Pinpoint the cell where the given text exists, returning its (x, y) midpoint coordinate. 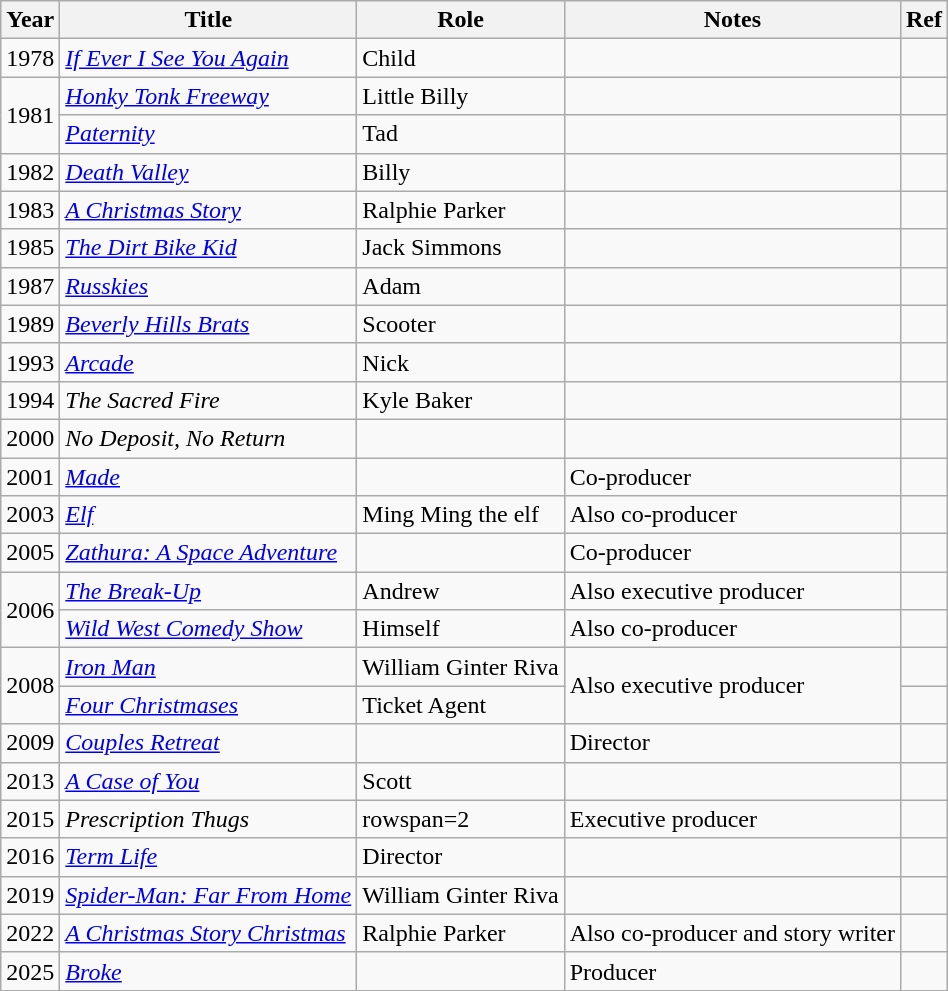
2022 (30, 933)
Notes (732, 20)
Producer (732, 971)
1982 (30, 172)
1994 (30, 400)
2009 (30, 743)
Adam (460, 286)
rowspan=2 (460, 819)
1985 (30, 248)
2015 (30, 819)
Made (208, 477)
Executive producer (732, 819)
2019 (30, 895)
2016 (30, 857)
Himself (460, 629)
Jack Simmons (460, 248)
1978 (30, 58)
Term Life (208, 857)
Elf (208, 515)
A Christmas Story Christmas (208, 933)
Tad (460, 134)
The Break-Up (208, 591)
1981 (30, 115)
If Ever I See You Again (208, 58)
The Sacred Fire (208, 400)
Andrew (460, 591)
Little Billy (460, 96)
Ticket Agent (460, 705)
2006 (30, 610)
Scooter (460, 324)
Paternity (208, 134)
1987 (30, 286)
Four Christmases (208, 705)
1983 (30, 210)
Kyle Baker (460, 400)
Zathura: A Space Adventure (208, 553)
2013 (30, 781)
The Dirt Bike Kid (208, 248)
Russkies (208, 286)
Child (460, 58)
Honky Tonk Freeway (208, 96)
2003 (30, 515)
2025 (30, 971)
Beverly Hills Brats (208, 324)
A Christmas Story (208, 210)
No Deposit, No Return (208, 438)
Arcade (208, 362)
Year (30, 20)
Death Valley (208, 172)
Ref (924, 20)
Ming Ming the elf (460, 515)
Nick (460, 362)
A Case of You (208, 781)
Billy (460, 172)
Also co-producer and story writer (732, 933)
Iron Man (208, 667)
1989 (30, 324)
Couples Retreat (208, 743)
Spider-Man: Far From Home (208, 895)
2000 (30, 438)
Prescription Thugs (208, 819)
Role (460, 20)
Title (208, 20)
1993 (30, 362)
Wild West Comedy Show (208, 629)
Broke (208, 971)
2001 (30, 477)
2008 (30, 686)
Scott (460, 781)
2005 (30, 553)
